From the cell containing the given text, extract its center point as (X, Y) coordinate. 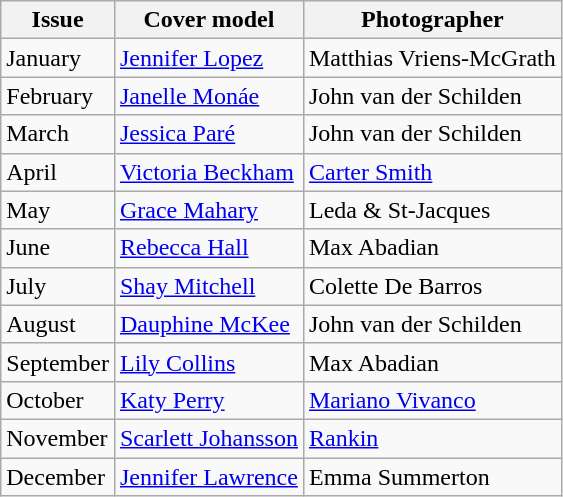
September (58, 362)
May (58, 210)
Jennifer Lopez (208, 58)
Dauphine McKee (208, 324)
July (58, 286)
Scarlett Johansson (208, 438)
Victoria Beckham (208, 172)
April (58, 172)
February (58, 96)
March (58, 134)
Leda & St-Jacques (432, 210)
Colette De Barros (432, 286)
Rebecca Hall (208, 248)
Shay Mitchell (208, 286)
November (58, 438)
Rankin (432, 438)
Matthias Vriens-McGrath (432, 58)
June (58, 248)
Janelle Monáe (208, 96)
January (58, 58)
December (58, 477)
Jennifer Lawrence (208, 477)
Carter Smith (432, 172)
Issue (58, 20)
Katy Perry (208, 400)
Emma Summerton (432, 477)
Photographer (432, 20)
October (58, 400)
Lily Collins (208, 362)
Cover model (208, 20)
August (58, 324)
Grace Mahary (208, 210)
Mariano Vivanco (432, 400)
Jessica Paré (208, 134)
